For the text-containing cell, return its midpoint in (x, y) coordinate format. 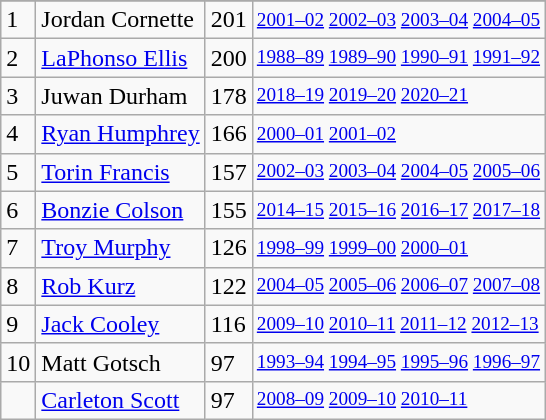
157 (228, 172)
1988–89 1989–90 1990–91 1991–92 (398, 58)
200 (228, 58)
166 (228, 134)
1993–94 1994–95 1995–96 1996–97 (398, 362)
7 (18, 248)
178 (228, 96)
2008–09 2009–10 2010–11 (398, 400)
2004–05 2005–06 2006–07 2007–08 (398, 286)
Jack Cooley (120, 324)
Rob Kurz (120, 286)
Ryan Humphrey (120, 134)
Bonzie Colson (120, 210)
8 (18, 286)
3 (18, 96)
10 (18, 362)
Matt Gotsch (120, 362)
Juwan Durham (120, 96)
155 (228, 210)
Troy Murphy (120, 248)
2 (18, 58)
201 (228, 20)
2018–19 2019–20 2020–21 (398, 96)
2002–03 2003–04 2004–05 2005–06 (398, 172)
9 (18, 324)
116 (228, 324)
5 (18, 172)
LaPhonso Ellis (120, 58)
126 (228, 248)
Carleton Scott (120, 400)
Torin Francis (120, 172)
4 (18, 134)
2014–15 2015–16 2016–17 2017–18 (398, 210)
6 (18, 210)
2009–10 2010–11 2011–12 2012–13 (398, 324)
2001–02 2002–03 2003–04 2004–05 (398, 20)
1998–99 1999–00 2000–01 (398, 248)
1 (18, 20)
122 (228, 286)
2000–01 2001–02 (398, 134)
Jordan Cornette (120, 20)
